Capture the cell that displays the provided text and extract its [x, y] central coordinate. 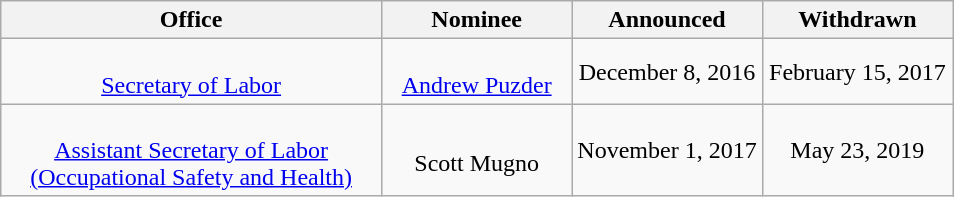
Announced [667, 20]
February 15, 2017 [857, 72]
Andrew Puzder [476, 72]
November 1, 2017 [667, 150]
Assistant Secretary of Labor(Occupational Safety and Health) [192, 150]
Withdrawn [857, 20]
Secretary of Labor [192, 72]
Nominee [476, 20]
December 8, 2016 [667, 72]
May 23, 2019 [857, 150]
Office [192, 20]
Scott Mugno [476, 150]
